Determine the [x, y] coordinate at the center of the cell enclosing the given text.  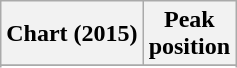
Peakposition [189, 34]
Chart (2015) [72, 34]
